Determine the [x, y] coordinate at the center of the cell enclosing the given text.  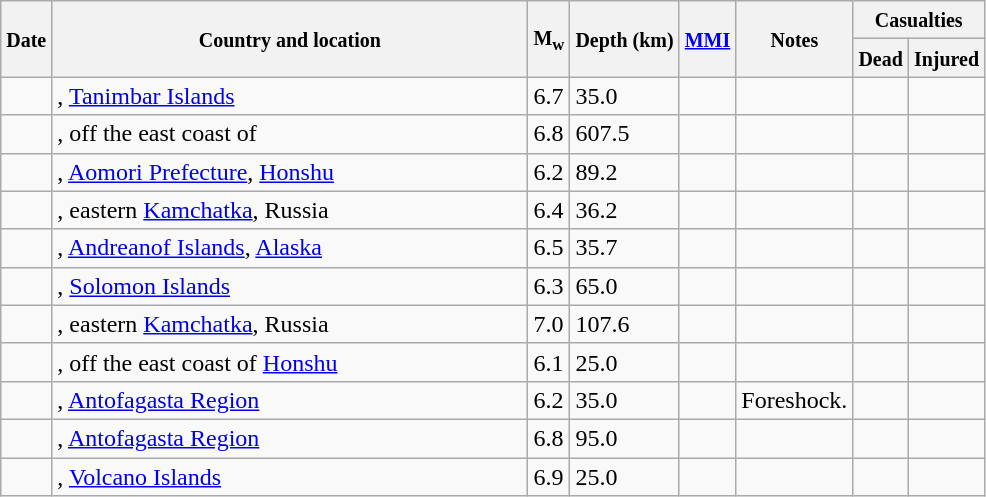
6.1 [549, 362]
, off the east coast of [290, 134]
6.5 [549, 248]
89.2 [624, 172]
Dead [881, 58]
107.6 [624, 324]
, Tanimbar Islands [290, 96]
35.7 [624, 248]
95.0 [624, 438]
Casualties [919, 20]
, off the east coast of Honshu [290, 362]
6.9 [549, 477]
7.0 [549, 324]
36.2 [624, 210]
6.3 [549, 286]
Depth (km) [624, 39]
Country and location [290, 39]
, Andreanof Islands, Alaska [290, 248]
Injured [946, 58]
607.5 [624, 134]
, Volcano Islands [290, 477]
Date [26, 39]
Foreshock. [794, 400]
6.7 [549, 96]
, Aomori Prefecture, Honshu [290, 172]
, Solomon Islands [290, 286]
MMI [708, 39]
Mw [549, 39]
65.0 [624, 286]
Notes [794, 39]
6.4 [549, 210]
